Find where the given text appears and provide that cell's center as (X, Y) coordinate. 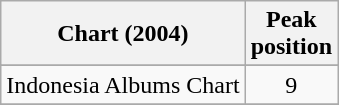
Indonesia Albums Chart (123, 85)
Chart (2004) (123, 34)
Peakposition (291, 34)
9 (291, 85)
